For the text-containing cell, return its midpoint in (x, y) coordinate format. 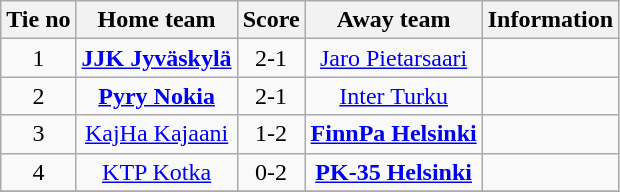
Inter Turku (394, 96)
4 (38, 172)
Score (271, 20)
JJK Jyväskylä (156, 58)
FinnPa Helsinki (394, 134)
PK-35 Helsinki (394, 172)
2 (38, 96)
Pyry Nokia (156, 96)
Away team (394, 20)
Home team (156, 20)
Jaro Pietarsaari (394, 58)
1-2 (271, 134)
3 (38, 134)
KTP Kotka (156, 172)
Information (550, 20)
KajHa Kajaani (156, 134)
0-2 (271, 172)
Tie no (38, 20)
1 (38, 58)
